Return the [X, Y] coordinate for the center point of the cell that contains the specified text.  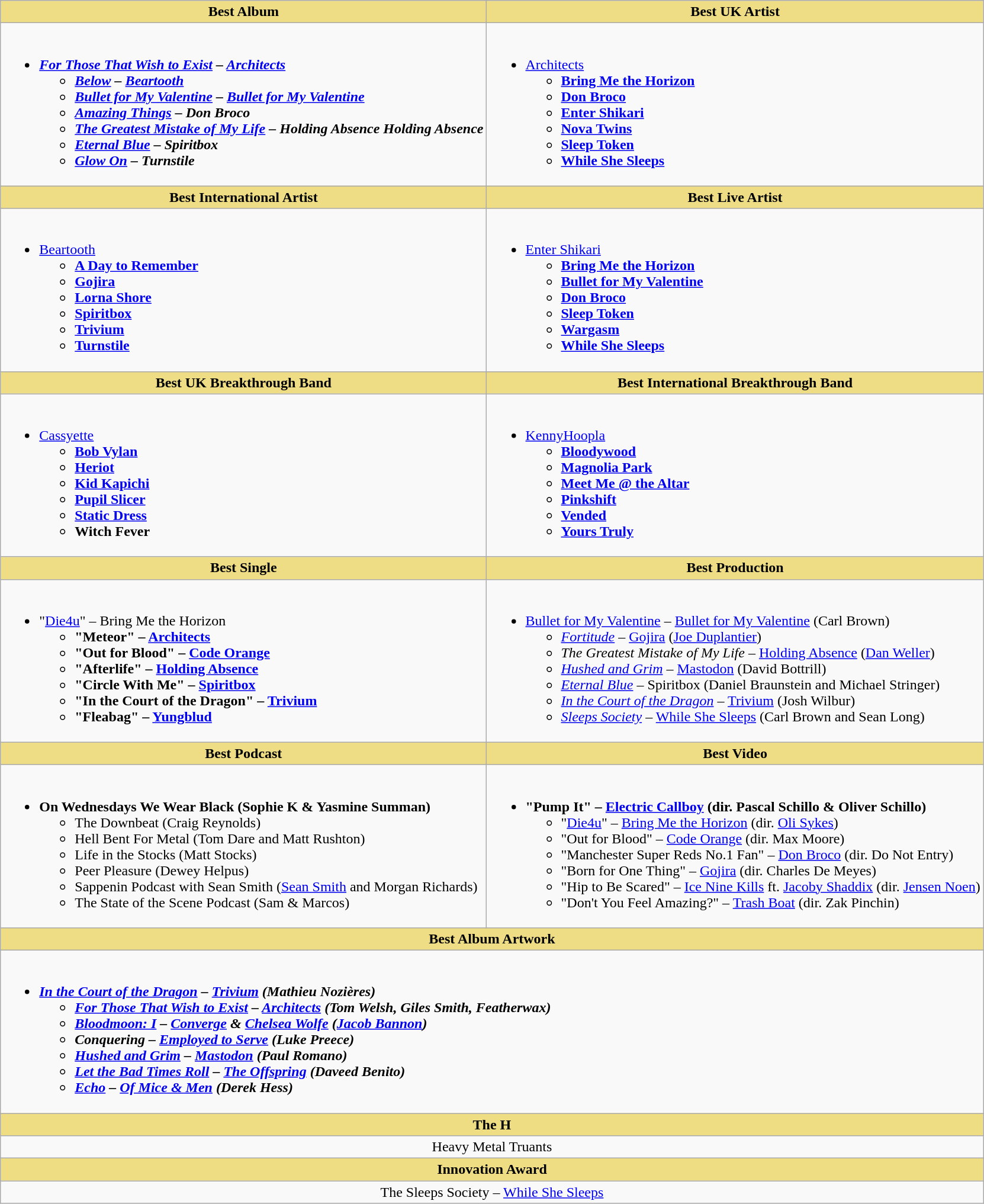
Best Podcast [244, 753]
Best International Breakthrough Band [735, 383]
Best UK Breakthrough Band [244, 383]
The H [492, 1125]
Best Production [735, 568]
Heavy Metal Truants [492, 1147]
Best Video [735, 753]
ArchitectsBring Me the HorizonDon BrocoEnter ShikariNova TwinsSleep TokenWhile She Sleeps [735, 104]
Innovation Award [492, 1170]
Best UK Artist [735, 12]
BeartoothA Day to RememberGojiraLorna ShoreSpiritboxTriviumTurnstile [244, 290]
CassyetteBob VylanHeriotKid KapichiPupil SlicerStatic DressWitch Fever [244, 475]
Best Album Artwork [492, 939]
Best Album [244, 12]
Best International Artist [244, 197]
Best Single [244, 568]
The Sleeps Society – While She Sleeps [492, 1192]
Best Live Artist [735, 197]
KennyHooplaBloodywoodMagnolia ParkMeet Me @ the AltarPinkshiftVendedYours Truly [735, 475]
Enter ShikariBring Me the HorizonBullet for My ValentineDon BrocoSleep TokenWargasmWhile She Sleeps [735, 290]
